Detect which cell encompasses the target text, then output its (x, y) center coordinate. 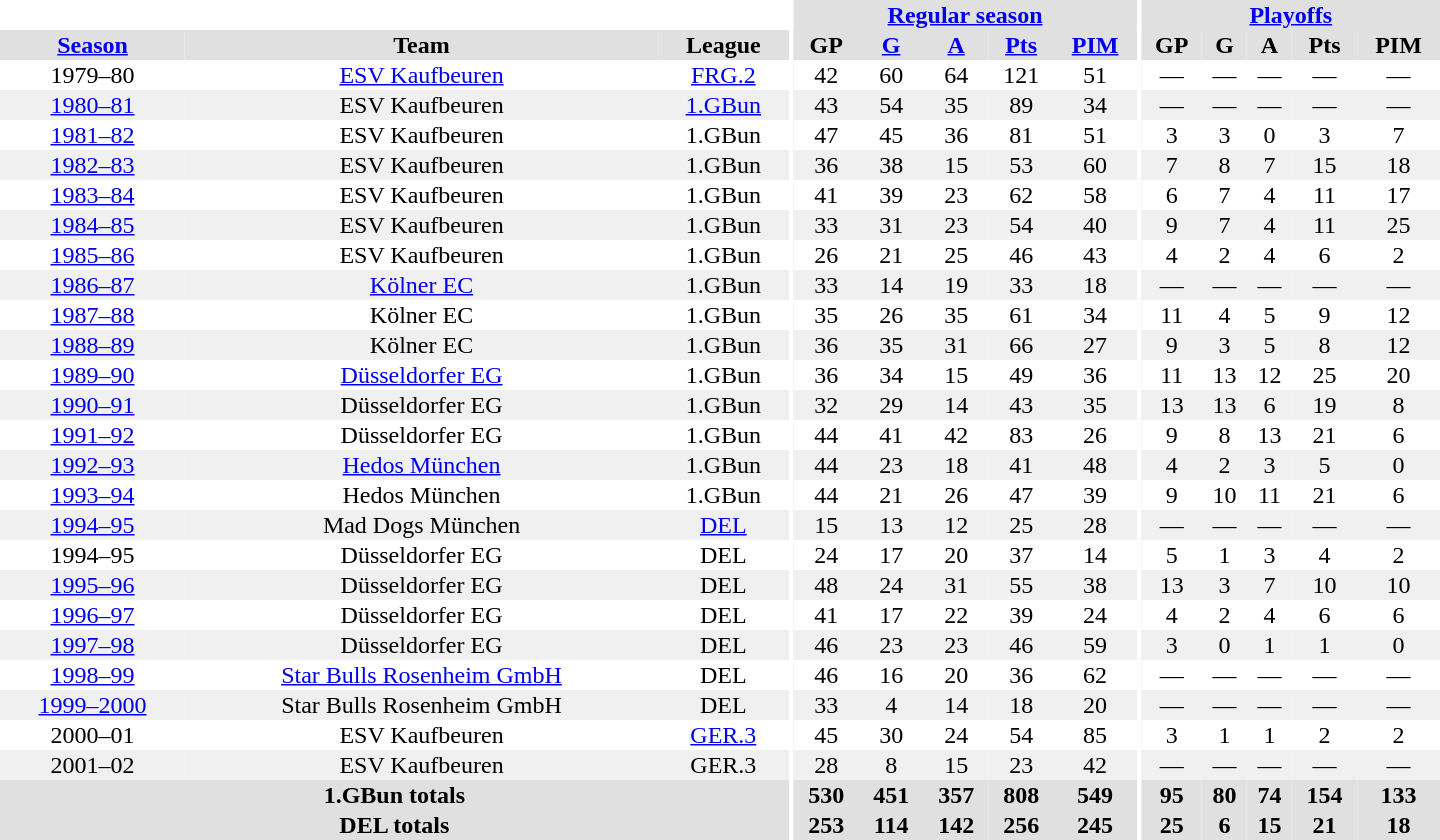
1982–83 (92, 165)
1993–94 (92, 495)
1988–89 (92, 345)
1986–87 (92, 285)
DEL totals (394, 825)
1998–99 (92, 675)
27 (1096, 345)
530 (826, 795)
1987–88 (92, 315)
2001–02 (92, 765)
49 (1022, 375)
29 (892, 405)
1989–90 (92, 375)
451 (892, 795)
85 (1096, 735)
League (724, 45)
1985–86 (92, 255)
81 (1022, 135)
1990–91 (92, 405)
16 (892, 675)
58 (1096, 195)
89 (1022, 105)
Team (422, 45)
549 (1096, 795)
133 (1398, 795)
1995–96 (92, 585)
61 (1022, 315)
1.GBun totals (394, 795)
FRG.2 (724, 75)
22 (956, 615)
1981–82 (92, 135)
1984–85 (92, 225)
80 (1224, 795)
1999–2000 (92, 705)
Playoffs (1290, 15)
2000–01 (92, 735)
Mad Dogs München (422, 525)
1979–80 (92, 75)
1980–81 (92, 105)
256 (1022, 825)
357 (956, 795)
53 (1022, 165)
59 (1096, 645)
Season (92, 45)
142 (956, 825)
55 (1022, 585)
808 (1022, 795)
1996–97 (92, 615)
95 (1172, 795)
66 (1022, 345)
1992–93 (92, 465)
253 (826, 825)
121 (1022, 75)
37 (1022, 555)
1997–98 (92, 645)
64 (956, 75)
83 (1022, 435)
1983–84 (92, 195)
Regular season (966, 15)
1991–92 (92, 435)
154 (1324, 795)
40 (1096, 225)
30 (892, 735)
114 (892, 825)
32 (826, 405)
74 (1270, 795)
245 (1096, 825)
